Detect which cell encompasses the target text, then output its [x, y] center coordinate. 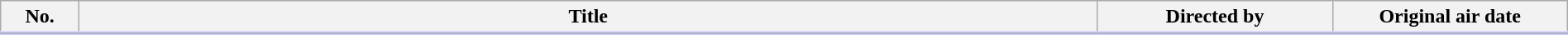
Original air date [1450, 17]
Title [587, 17]
No. [40, 17]
Directed by [1215, 17]
